From the cell containing the given text, extract its center point as [X, Y] coordinate. 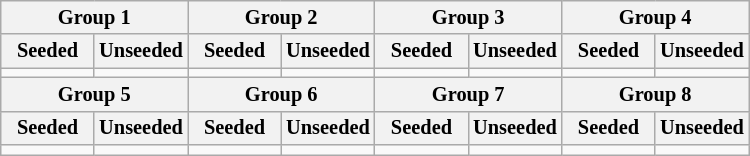
Group 6 [282, 94]
Group 1 [94, 17]
Group 7 [468, 94]
Group 8 [656, 94]
Group 2 [282, 17]
Group 5 [94, 94]
Group 4 [656, 17]
Group 3 [468, 17]
